Determine the [x, y] coordinate at the center of the cell enclosing the given text.  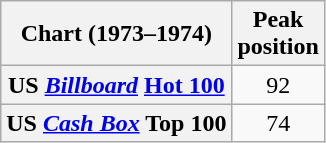
US Billboard Hot 100 [116, 85]
Chart (1973–1974) [116, 34]
92 [278, 85]
74 [278, 123]
US Cash Box Top 100 [116, 123]
Peakposition [278, 34]
